Search for the cell housing the specified text and yield its (X, Y) center coordinate. 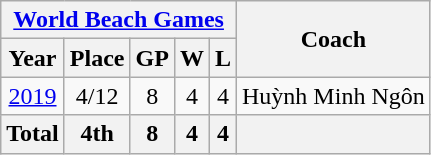
L (222, 58)
Place (97, 58)
4th (97, 134)
GP (152, 58)
W (192, 58)
Huỳnh Minh Ngôn (334, 96)
Total (33, 134)
2019 (33, 96)
Year (33, 58)
4/12 (97, 96)
Coach (334, 39)
World Beach Games (119, 20)
